Provide the (x, y) coordinate of the cell's center where the given text is located.  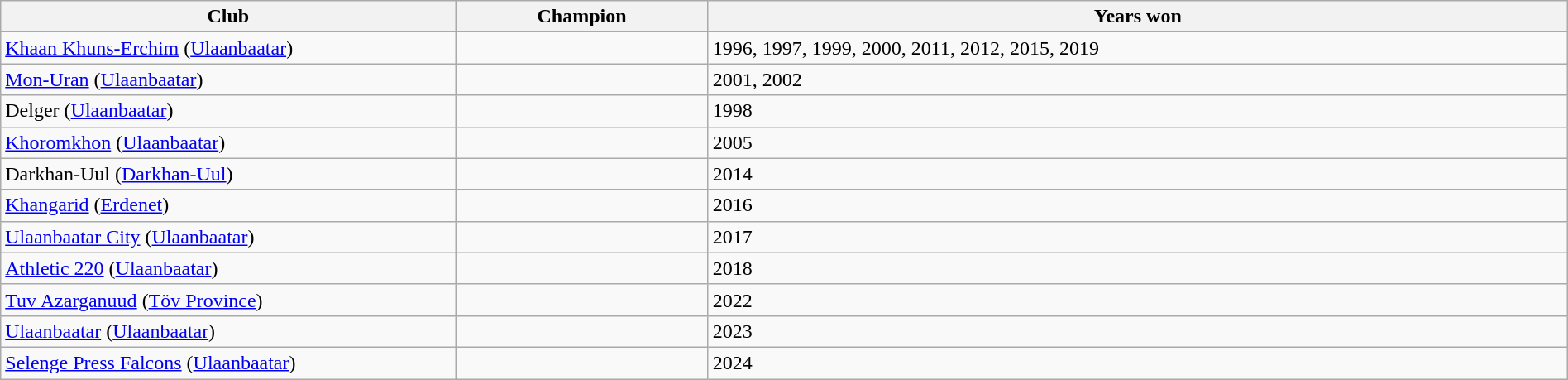
Selenge Press Falcons (Ulaanbaatar) (228, 363)
Ulaanbaatar (Ulaanbaatar) (228, 331)
Khaan Khuns-Erchim (Ulaanbaatar) (228, 48)
Club (228, 17)
Athletic 220 (Ulaanbaatar) (228, 268)
Champion (582, 17)
Delger (Ulaanbaatar) (228, 111)
Tuv Azarganuud (Töv Province) (228, 300)
2024 (1138, 363)
1998 (1138, 111)
Khangarid (Erdenet) (228, 205)
2018 (1138, 268)
2005 (1138, 142)
2017 (1138, 237)
2016 (1138, 205)
2014 (1138, 174)
2001, 2002 (1138, 79)
Mon-Uran (Ulaanbaatar) (228, 79)
2022 (1138, 300)
Ulaanbaatar City (Ulaanbaatar) (228, 237)
2023 (1138, 331)
Khoromkhon (Ulaanbaatar) (228, 142)
Years won (1138, 17)
1996, 1997, 1999, 2000, 2011, 2012, 2015, 2019 (1138, 48)
Darkhan-Uul (Darkhan-Uul) (228, 174)
